For the text-containing cell, return its midpoint in (X, Y) coordinate format. 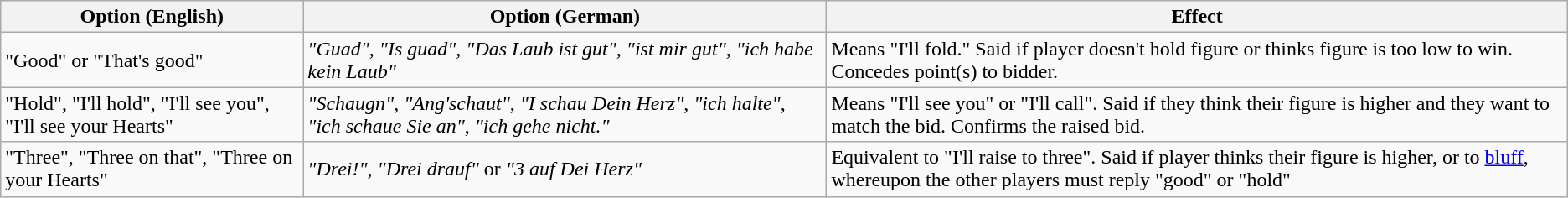
Effect (1197, 17)
"Hold", "I'll hold", "I'll see you", "I'll see your Hearts" (152, 114)
Option (English) (152, 17)
"Guad", "Is guad", "Das Laub ist gut", "ist mir gut", "ich habe kein Laub" (565, 60)
"Three", "Three on that", "Three on your Hearts" (152, 169)
"Drei!", "Drei drauf" or "3 auf Dei Herz" (565, 169)
"Schaugn", "Ang'schaut", "I schau Dein Herz", "ich halte", "ich schaue Sie an", "ich gehe nicht." (565, 114)
Means "I'll see you" or "I'll call". Said if they think their figure is higher and they want to match the bid. Confirms the raised bid. (1197, 114)
Means "I'll fold." Said if player doesn't hold figure or thinks figure is too low to win. Concedes point(s) to bidder. (1197, 60)
Option (German) (565, 17)
"Good" or "That's good" (152, 60)
